Capture the cell that displays the provided text and extract its (x, y) central coordinate. 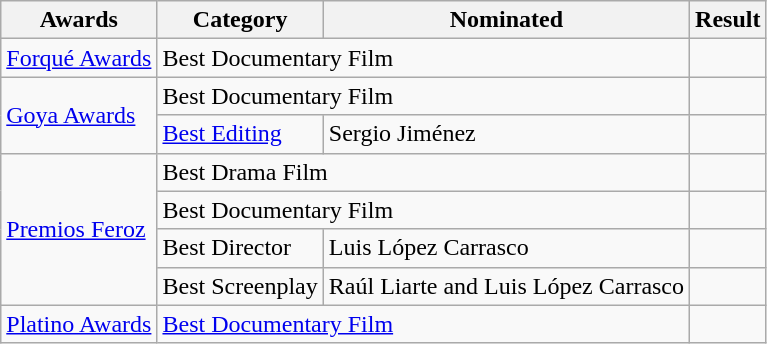
Forqué Awards (79, 58)
Platino Awards (79, 324)
Best Editing (240, 134)
Premios Feroz (79, 229)
Best Drama Film (424, 172)
Nominated (506, 20)
Sergio Jiménez (506, 134)
Best Director (240, 248)
Goya Awards (79, 115)
Result (728, 20)
Awards (79, 20)
Category (240, 20)
Best Screenplay (240, 286)
Luis López Carrasco (506, 248)
Raúl Liarte and Luis López Carrasco (506, 286)
